Detect which cell encompasses the target text, then output its (x, y) center coordinate. 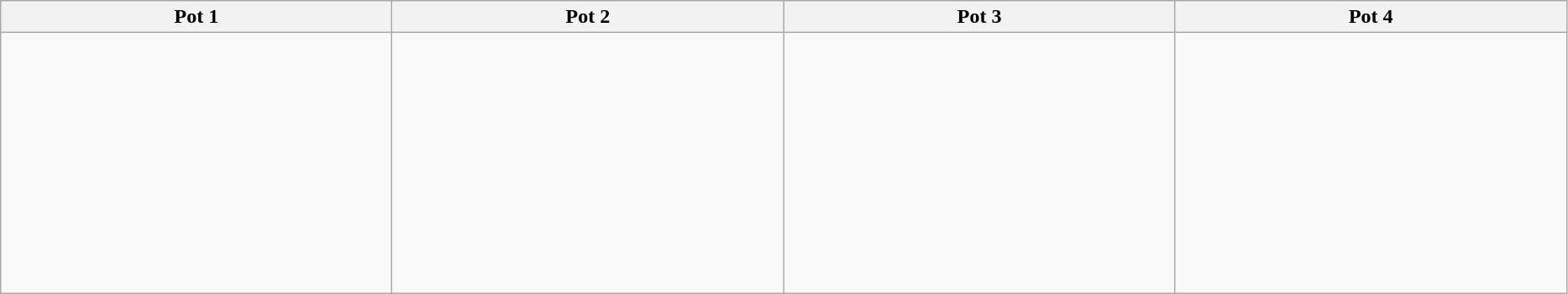
Pot 3 (979, 17)
Pot 4 (1371, 17)
Pot 1 (197, 17)
Pot 2 (588, 17)
